Identify which cell holds the provided text, then report its [X, Y] central coordinate. 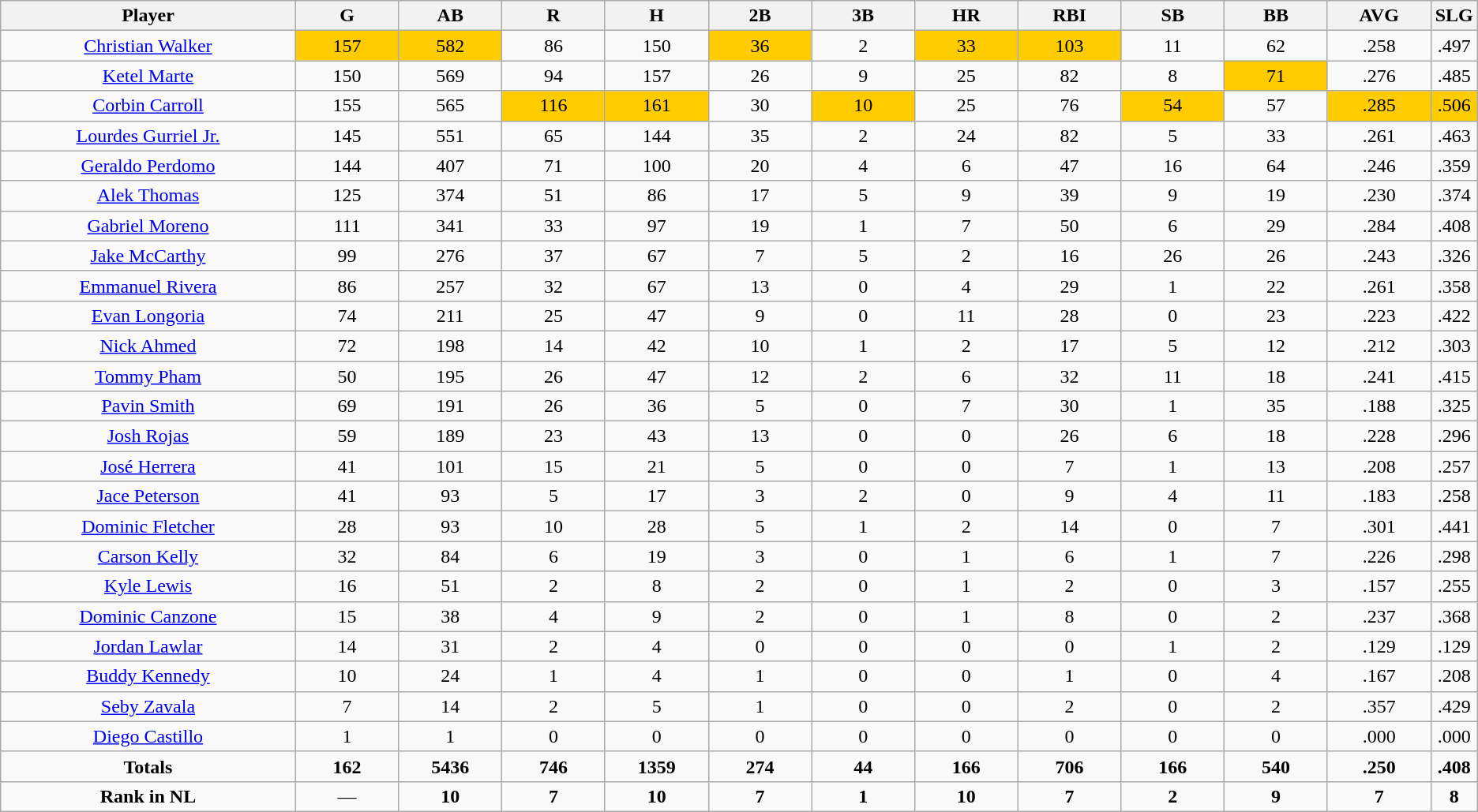
161 [657, 106]
.237 [1379, 616]
565 [450, 106]
.167 [1379, 676]
62 [1276, 46]
RBI [1069, 16]
59 [347, 436]
.422 [1454, 316]
Buddy Kennedy [148, 676]
103 [1069, 46]
.325 [1454, 406]
341 [450, 226]
162 [347, 766]
G [347, 16]
Totals [148, 766]
Nick Ahmed [148, 346]
72 [347, 346]
Christian Walker [148, 46]
198 [450, 346]
274 [760, 766]
76 [1069, 106]
.183 [1379, 496]
.326 [1454, 256]
407 [450, 166]
SLG [1454, 16]
.359 [1454, 166]
.243 [1379, 256]
Jake McCarthy [148, 256]
Player [148, 16]
.298 [1454, 556]
Kyle Lewis [148, 586]
.230 [1379, 196]
100 [657, 166]
.228 [1379, 436]
64 [1276, 166]
69 [347, 406]
Dominic Canzone [148, 616]
540 [1276, 766]
.301 [1379, 526]
20 [760, 166]
Jace Peterson [148, 496]
.223 [1379, 316]
.276 [1379, 76]
.255 [1454, 586]
Dominic Fletcher [148, 526]
.441 [1454, 526]
Rank in NL [148, 796]
.285 [1379, 106]
111 [347, 226]
116 [554, 106]
2B [760, 16]
.485 [1454, 76]
Lourdes Gurriel Jr. [148, 136]
.358 [1454, 286]
Emmanuel Rivera [148, 286]
31 [450, 646]
195 [450, 376]
.157 [1379, 586]
.226 [1379, 556]
3B [864, 16]
.246 [1379, 166]
276 [450, 256]
Geraldo Perdomo [148, 166]
21 [657, 466]
.284 [1379, 226]
Gabriel Moreno [148, 226]
44 [864, 766]
211 [450, 316]
Seby Zavala [148, 706]
.415 [1454, 376]
.257 [1454, 466]
706 [1069, 766]
.250 [1379, 766]
Josh Rojas [148, 436]
Alek Thomas [148, 196]
.497 [1454, 46]
145 [347, 136]
125 [347, 196]
.374 [1454, 196]
Pavin Smith [148, 406]
43 [657, 436]
22 [1276, 286]
Evan Longoria [148, 316]
37 [554, 256]
99 [347, 256]
569 [450, 76]
1359 [657, 766]
Carson Kelly [148, 556]
582 [450, 46]
Corbin Carroll [148, 106]
.463 [1454, 136]
551 [450, 136]
84 [450, 556]
5436 [450, 766]
.296 [1454, 436]
65 [554, 136]
Tommy Pham [148, 376]
38 [450, 616]
— [347, 796]
José Herrera [148, 466]
Ketel Marte [148, 76]
.212 [1379, 346]
HR [966, 16]
.188 [1379, 406]
42 [657, 346]
AB [450, 16]
Diego Castillo [148, 736]
189 [450, 436]
.241 [1379, 376]
257 [450, 286]
SB [1173, 16]
101 [450, 466]
.357 [1379, 706]
39 [1069, 196]
94 [554, 76]
.429 [1454, 706]
97 [657, 226]
746 [554, 766]
74 [347, 316]
57 [1276, 106]
155 [347, 106]
Jordan Lawlar [148, 646]
.506 [1454, 106]
.303 [1454, 346]
54 [1173, 106]
191 [450, 406]
AVG [1379, 16]
374 [450, 196]
H [657, 16]
R [554, 16]
BB [1276, 16]
.368 [1454, 616]
